Identify which cell holds the provided text, then report its (x, y) central coordinate. 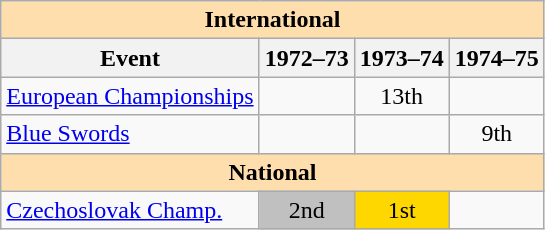
National (273, 172)
Czechoslovak Champ. (130, 210)
1972–73 (306, 58)
International (273, 20)
European Championships (130, 96)
2nd (306, 210)
9th (496, 134)
1st (402, 210)
Event (130, 58)
1973–74 (402, 58)
1974–75 (496, 58)
13th (402, 96)
Blue Swords (130, 134)
